Identify which cell holds the provided text, then report its (x, y) central coordinate. 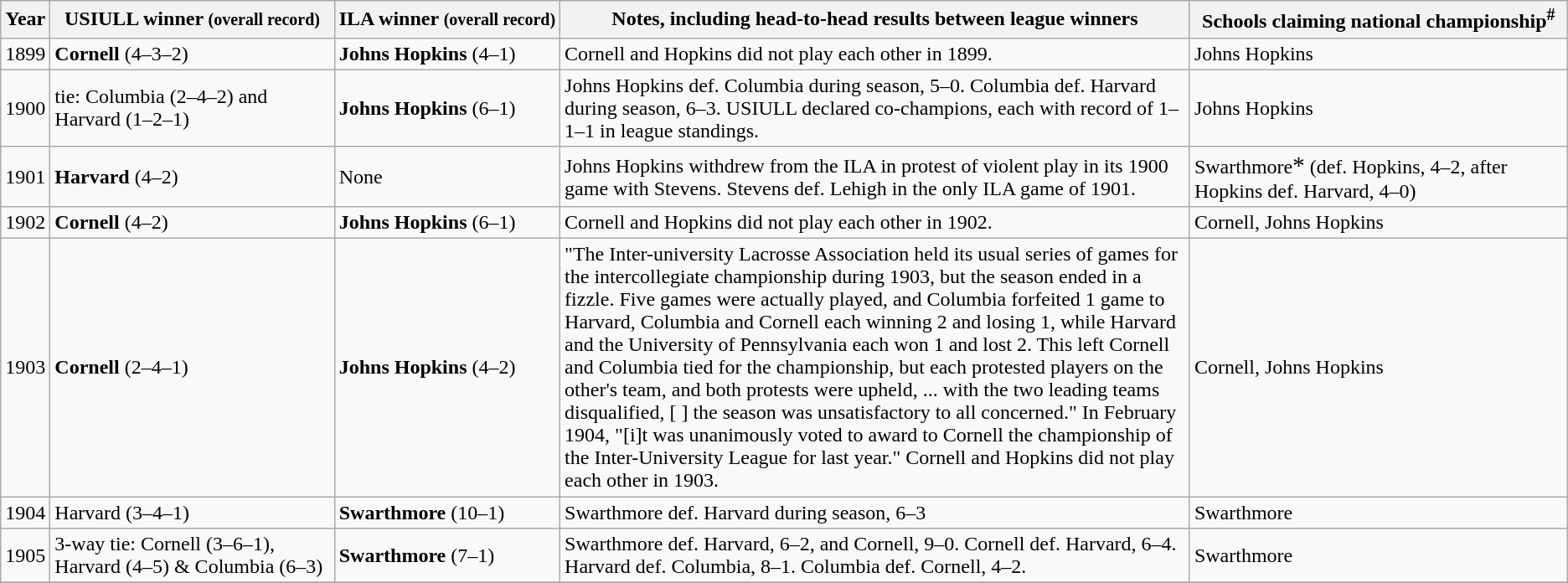
Cornell (2–4–1) (193, 368)
Cornell and Hopkins did not play each other in 1899. (875, 54)
1904 (25, 513)
Swarthmore* (def. Hopkins, 4–2, after Hopkins def. Harvard, 4–0) (1379, 176)
3-way tie: Cornell (3–6–1), Harvard (4–5) & Columbia (6–3) (193, 556)
ILA winner (overall record) (447, 20)
Harvard (4–2) (193, 176)
Johns Hopkins (4–2) (447, 368)
Swarthmore (7–1) (447, 556)
Swarthmore (10–1) (447, 513)
tie: Columbia (2–4–2) andHarvard (1–2–1) (193, 108)
Harvard (3–4–1) (193, 513)
Swarthmore def. Harvard, 6–2, and Cornell, 9–0. Cornell def. Harvard, 6–4. Harvard def. Columbia, 8–1. Columbia def. Cornell, 4–2. (875, 556)
Cornell (4–2) (193, 222)
1903 (25, 368)
1901 (25, 176)
1899 (25, 54)
USIULL winner (overall record) (193, 20)
Schools claiming national championship# (1379, 20)
Year (25, 20)
Swarthmore def. Harvard during season, 6–3 (875, 513)
1905 (25, 556)
None (447, 176)
Cornell and Hopkins did not play each other in 1902. (875, 222)
Cornell (4–3–2) (193, 54)
Johns Hopkins withdrew from the ILA in protest of violent play in its 1900 game with Stevens. Stevens def. Lehigh in the only ILA game of 1901. (875, 176)
1902 (25, 222)
1900 (25, 108)
Notes, including head-to-head results between league winners (875, 20)
Johns Hopkins (4–1) (447, 54)
